Capture the cell that displays the provided text and extract its [x, y] central coordinate. 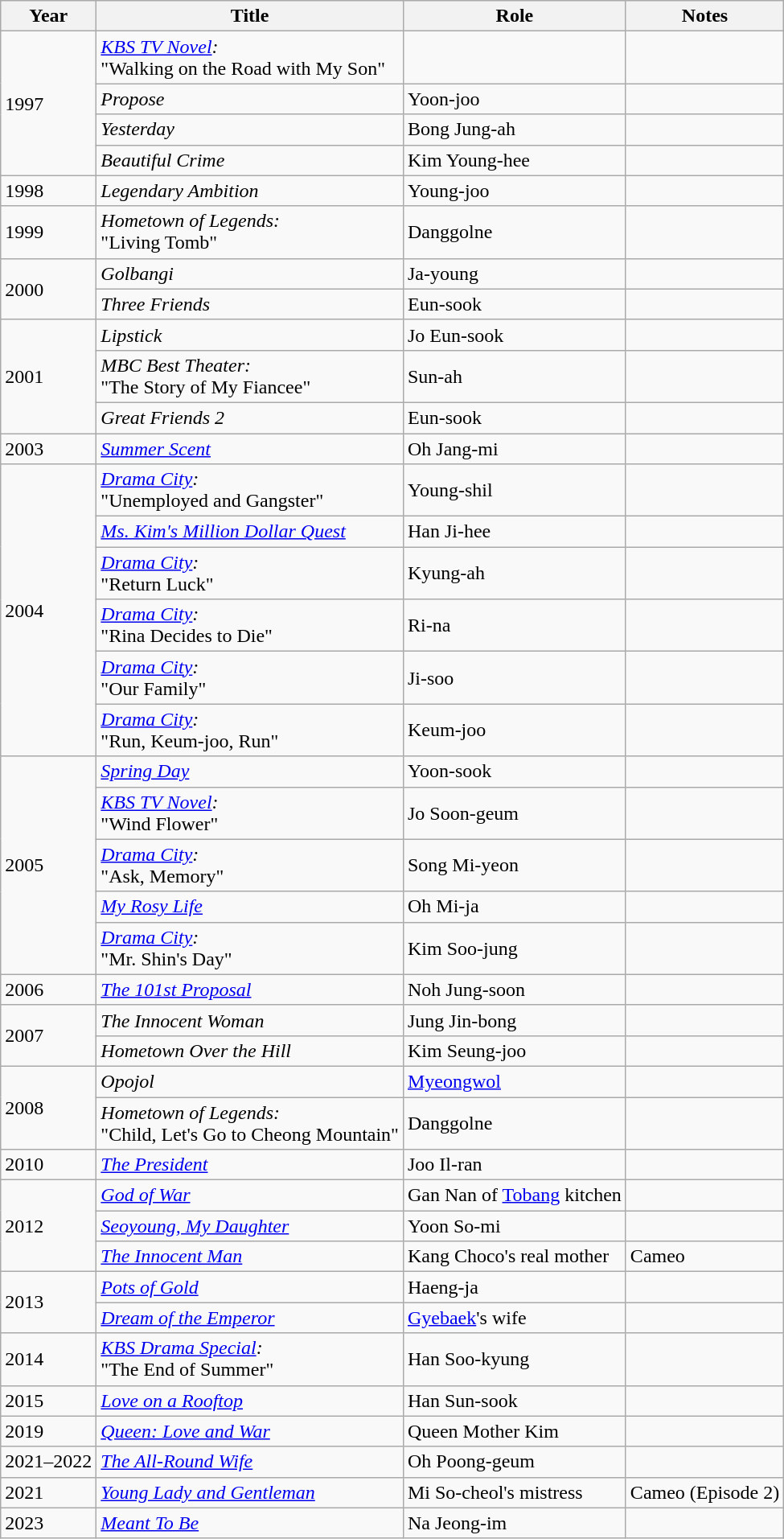
Notes [704, 16]
Kim Young-hee [515, 160]
Propose [250, 99]
My Rosy Life [250, 907]
Opojol [250, 1081]
Golbangi [250, 274]
Oh Mi-ja [515, 907]
Meant To Be [250, 1523]
The Innocent Man [250, 1257]
Cameo [704, 1257]
2005 [48, 866]
2007 [48, 1035]
Oh Poong-geum [515, 1462]
The All-Round Wife [250, 1462]
Drama City:"Rina Decides to Die" [250, 626]
2023 [48, 1523]
The 101st Proposal [250, 990]
Han Sun-sook [515, 1401]
Yoon-joo [515, 99]
Young-joo [515, 191]
Title [250, 16]
Song Mi-yeon [515, 866]
Bong Jung-ah [515, 130]
Queen Mother Kim [515, 1431]
Drama City:"Run, Keum-joo, Run" [250, 730]
Drama City:"Unemployed and Gangster" [250, 491]
Ri-na [515, 626]
Keum-joo [515, 730]
Drama City:"Ask, Memory" [250, 866]
2014 [48, 1360]
2008 [48, 1107]
Beautiful Crime [250, 160]
Lipstick [250, 335]
Na Jeong-im [515, 1523]
Ms. Kim's Million Dollar Quest [250, 532]
2003 [48, 448]
Legendary Ambition [250, 191]
2013 [48, 1302]
KBS Drama Special:"The End of Summer" [250, 1360]
Kang Choco's real mother [515, 1257]
2001 [48, 377]
Queen: Love and War [250, 1431]
Love on a Rooftop [250, 1401]
Gan Nan of Tobang kitchen [515, 1195]
Han Ji-hee [515, 532]
Ji-soo [515, 677]
Joo Il-ran [515, 1165]
Haeng-ja [515, 1287]
MBC Best Theater:"The Story of My Fiancee" [250, 377]
God of War [250, 1195]
Spring Day [250, 772]
1999 [48, 232]
2012 [48, 1226]
Hometown of Legends:"Living Tomb" [250, 232]
Yoon-sook [515, 772]
Sun-ah [515, 377]
Kyung-ah [515, 573]
Cameo (Episode 2) [704, 1492]
Oh Jang-mi [515, 448]
Kim Seung-joo [515, 1051]
Hometown Over the Hill [250, 1051]
Mi So-cheol's mistress [515, 1492]
2015 [48, 1401]
Dream of the Emperor [250, 1318]
2000 [48, 289]
Young-shil [515, 491]
Young Lady and Gentleman [250, 1492]
Three Friends [250, 304]
Pots of Gold [250, 1287]
Seoyoung, My Daughter [250, 1226]
Ja-young [515, 274]
Jo Eun-sook [515, 335]
Jung Jin-bong [515, 1020]
2021 [48, 1492]
2019 [48, 1431]
Jo Soon-geum [515, 813]
1997 [48, 103]
KBS TV Novel:"Wind Flower" [250, 813]
Summer Scent [250, 448]
2004 [48, 610]
Noh Jung-soon [515, 990]
Role [515, 16]
Drama City:"Our Family" [250, 677]
Kim Soo-jung [515, 948]
The President [250, 1165]
2010 [48, 1165]
Drama City:"Return Luck" [250, 573]
Yesterday [250, 130]
Han Soo-kyung [515, 1360]
Drama City:"Mr. Shin's Day" [250, 948]
1998 [48, 191]
Hometown of Legends:"Child, Let's Go to Cheong Mountain" [250, 1123]
The Innocent Woman [250, 1020]
Great Friends 2 [250, 418]
2021–2022 [48, 1462]
KBS TV Novel:"Walking on the Road with My Son" [250, 58]
Myeongwol [515, 1081]
Year [48, 16]
Gyebaek's wife [515, 1318]
2006 [48, 990]
Yoon So-mi [515, 1226]
